Detect which cell encompasses the target text, then output its (X, Y) center coordinate. 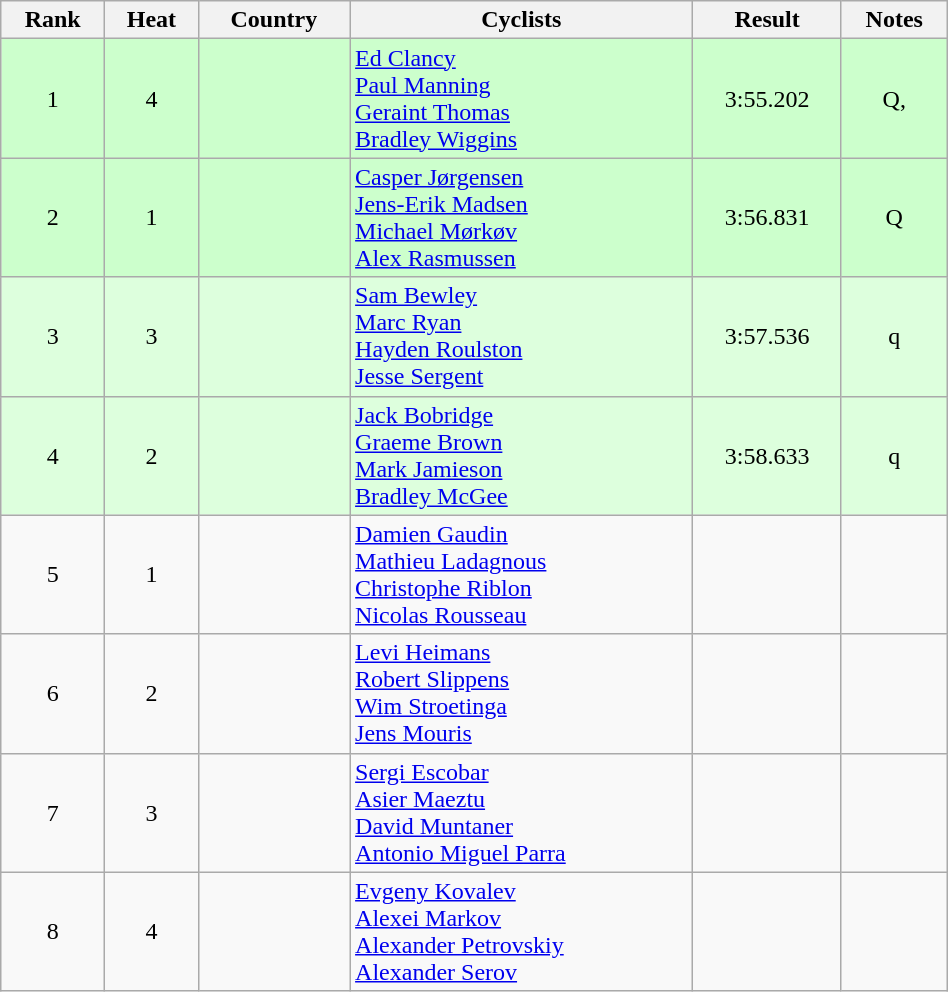
Q (894, 218)
Damien GaudinMathieu LadagnousChristophe RiblonNicolas Rousseau (522, 574)
3:57.536 (767, 336)
Cyclists (522, 20)
3:55.202 (767, 98)
Heat (152, 20)
Q, (894, 98)
7 (53, 812)
6 (53, 694)
Evgeny KovalevAlexei MarkovAlexander PetrovskiyAlexander Serov (522, 932)
Jack BobridgeGraeme BrownMark JamiesonBradley McGee (522, 456)
Sergi EscobarAsier MaeztuDavid MuntanerAntonio Miguel Parra (522, 812)
Ed ClancyPaul ManningGeraint ThomasBradley Wiggins (522, 98)
8 (53, 932)
3:58.633 (767, 456)
3:56.831 (767, 218)
Levi HeimansRobert SlippensWim StroetingaJens Mouris (522, 694)
Country (274, 20)
Sam BewleyMarc RyanHayden RoulstonJesse Sergent (522, 336)
5 (53, 574)
Result (767, 20)
Rank (53, 20)
Casper JørgensenJens-Erik MadsenMichael MørkøvAlex Rasmussen (522, 218)
Notes (894, 20)
